Pinpoint the cell where the given text exists, returning its (X, Y) midpoint coordinate. 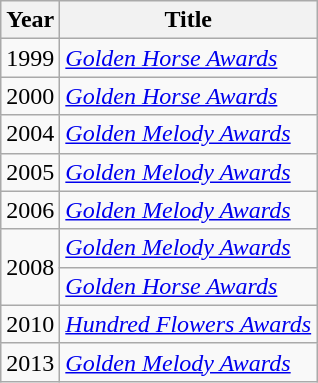
Title (188, 20)
Year (30, 20)
2004 (30, 134)
2000 (30, 96)
2013 (30, 362)
1999 (30, 58)
2005 (30, 172)
2006 (30, 210)
2008 (30, 267)
Hundred Flowers Awards (188, 324)
2010 (30, 324)
